Pinpoint the cell where the given text exists, returning its [X, Y] midpoint coordinate. 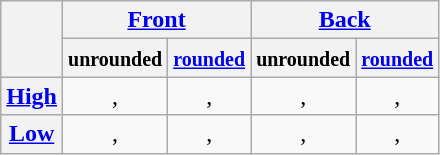
Low [32, 134]
Back [345, 20]
Front [157, 20]
High [32, 96]
